Provide the (X, Y) coordinate of the cell's center where the given text is located.  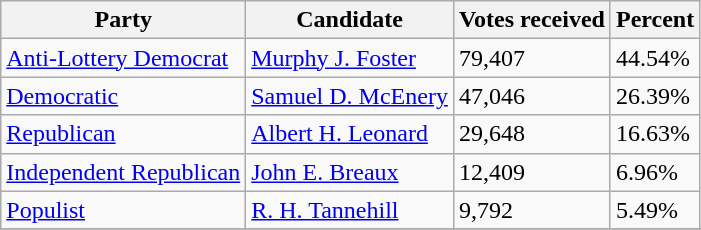
12,409 (532, 172)
Independent Republican (124, 172)
26.39% (654, 96)
Samuel D. McEnery (350, 96)
9,792 (532, 210)
Murphy J. Foster (350, 58)
Albert H. Leonard (350, 134)
16.63% (654, 134)
Party (124, 20)
6.96% (654, 172)
Candidate (350, 20)
Votes received (532, 20)
5.49% (654, 210)
44.54% (654, 58)
John E. Breaux (350, 172)
Populist (124, 210)
R. H. Tannehill (350, 210)
47,046 (532, 96)
Percent (654, 20)
79,407 (532, 58)
Republican (124, 134)
Anti-Lottery Democrat (124, 58)
29,648 (532, 134)
Democratic (124, 96)
